Return the (x, y) coordinate for the center point of the cell that contains the specified text.  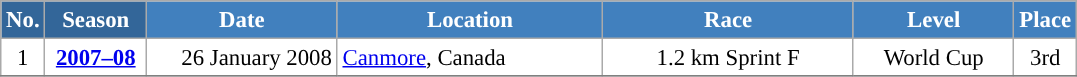
Date (242, 20)
Level (934, 20)
1.2 km Sprint F (728, 58)
Location (470, 20)
Canmore, Canada (470, 58)
Race (728, 20)
26 January 2008 (242, 58)
World Cup (934, 58)
1 (23, 58)
3rd (1045, 58)
Season (96, 20)
2007–08 (96, 58)
Place (1045, 20)
No. (23, 20)
